Detect which cell encompasses the target text, then output its (X, Y) center coordinate. 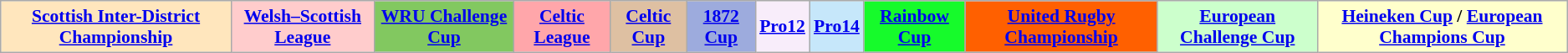
Pro12 (783, 27)
Celtic Cup (648, 27)
Pro14 (836, 27)
Celtic League (562, 27)
WRU Challenge Cup (443, 27)
Scottish Inter-District Championship (116, 27)
Rainbow Cup (915, 27)
1872 Cup (722, 27)
European Challenge Cup (1238, 27)
United Rugby Championship (1061, 27)
Heineken Cup / European Champions Cup (1442, 27)
Welsh–Scottish League (303, 27)
